Extract the [X, Y] coordinate from the center of the cell holding the provided text.  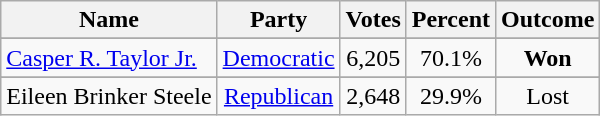
Votes [373, 20]
Democratic [278, 58]
Casper R. Taylor Jr. [109, 58]
29.9% [450, 96]
Party [278, 20]
Republican [278, 96]
Eileen Brinker Steele [109, 96]
Outcome [548, 20]
Lost [548, 96]
6,205 [373, 58]
2,648 [373, 96]
70.1% [450, 58]
Name [109, 20]
Percent [450, 20]
Won [548, 58]
